Identify which cell holds the provided text, then report its (x, y) central coordinate. 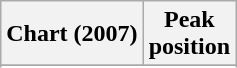
Peak position (189, 34)
Chart (2007) (72, 34)
